Locate the cell with the specified text and output its [X, Y] center coordinate. 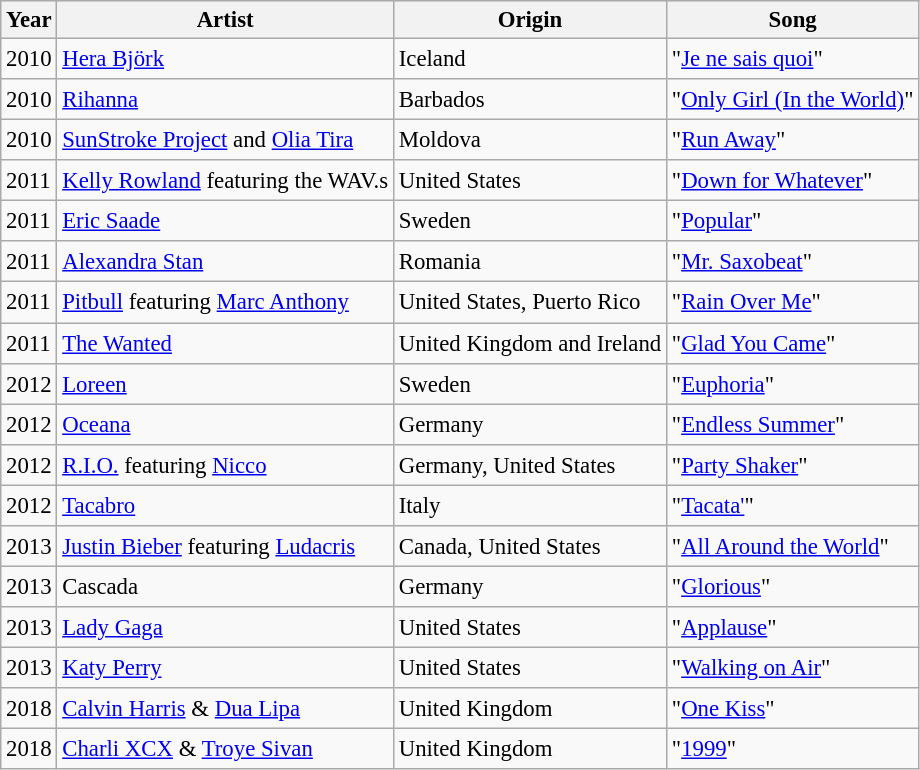
"Glad You Came" [793, 344]
The Wanted [225, 344]
Calvin Harris & Dua Lipa [225, 708]
Romania [530, 262]
Rihanna [225, 100]
Loreen [225, 384]
"Mr. Saxobeat" [793, 262]
Germany, United States [530, 464]
"All Around the World" [793, 546]
SunStroke Project and Olia Tira [225, 140]
"Euphoria" [793, 384]
Song [793, 20]
United States, Puerto Rico [530, 302]
Katy Perry [225, 668]
Iceland [530, 60]
Alexandra Stan [225, 262]
"Applause" [793, 628]
Charli XCX & Troye Sivan [225, 750]
"Rain Over Me" [793, 302]
Tacabro [225, 506]
"Party Shaker" [793, 464]
Year [29, 20]
Origin [530, 20]
"Endless Summer" [793, 424]
Canada, United States [530, 546]
"1999" [793, 750]
Pitbull featuring Marc Anthony [225, 302]
Cascada [225, 586]
Oceana [225, 424]
"Down for Whatever" [793, 180]
"Je ne sais quoi" [793, 60]
Moldova [530, 140]
United Kingdom and Ireland [530, 344]
"Walking on Air" [793, 668]
"Run Away" [793, 140]
Barbados [530, 100]
Justin Bieber featuring Ludacris [225, 546]
Artist [225, 20]
"One Kiss" [793, 708]
Eric Saade [225, 222]
Italy [530, 506]
"Only Girl (In the World)" [793, 100]
Lady Gaga [225, 628]
Hera Björk [225, 60]
"Popular" [793, 222]
Kelly Rowland featuring the WAV.s [225, 180]
"Tacata'" [793, 506]
"Glorious" [793, 586]
R.I.O. featuring Nicco [225, 464]
